Output the [x, y] coordinate of the center of the cell containing the given text.  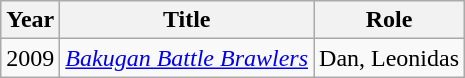
Year [30, 20]
Title [187, 20]
Dan, Leonidas [390, 58]
Role [390, 20]
2009 [30, 58]
Bakugan Battle Brawlers [187, 58]
